Extract the [X, Y] coordinate from the center of the cell holding the provided text.  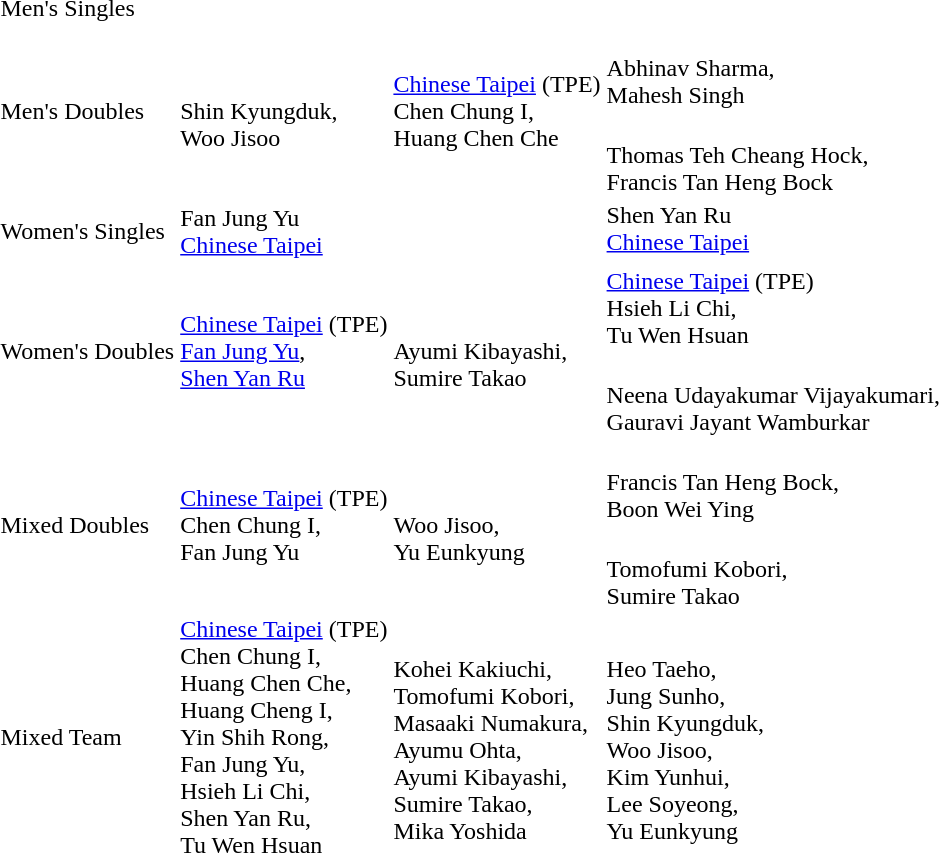
Shin Kyungduk,Woo Jisoo [284, 112]
Chinese Taipei (TPE)Fan Jung Yu,Shen Yan Ru [284, 352]
Chinese Taipei (TPE)Chen Chung I,Huang Chen Che [497, 112]
Ayumi Kibayashi,Sumire Takao [497, 352]
Woo Jisoo,Yu Eunkyung [497, 526]
Fan Jung Yu Chinese Taipei [284, 232]
Chinese Taipei (TPE)Chen Chung I,Fan Jung Yu [284, 526]
